Find where the given text appears and provide that cell's center as (X, Y) coordinate. 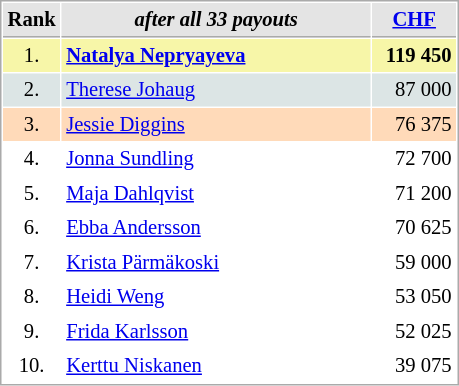
after all 33 payouts (216, 20)
53 050 (414, 296)
7. (32, 262)
71 200 (414, 194)
3. (32, 124)
Frida Karlsson (216, 332)
59 000 (414, 262)
10. (32, 366)
9. (32, 332)
4. (32, 158)
70 625 (414, 228)
87 000 (414, 90)
Kerttu Niskanen (216, 366)
119 450 (414, 56)
Krista Pärmäkoski (216, 262)
72 700 (414, 158)
76 375 (414, 124)
Therese Johaug (216, 90)
Rank (32, 20)
39 075 (414, 366)
1. (32, 56)
52 025 (414, 332)
Maja Dahlqvist (216, 194)
Natalya Nepryayeva (216, 56)
5. (32, 194)
8. (32, 296)
6. (32, 228)
2. (32, 90)
Ebba Andersson (216, 228)
Heidi Weng (216, 296)
CHF (414, 20)
Jessie Diggins (216, 124)
Jonna Sundling (216, 158)
